Return [x, y] of the center of cell containing provided text 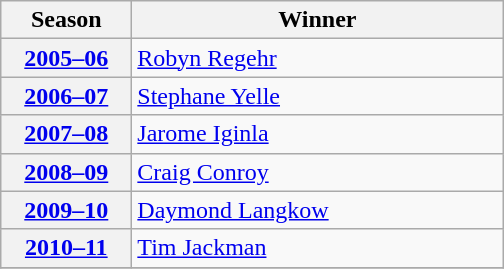
Winner [318, 20]
2008–09 [66, 172]
2006–07 [66, 96]
Robyn Regehr [318, 58]
2005–06 [66, 58]
2010–11 [66, 248]
Season [66, 20]
Stephane Yelle [318, 96]
Jarome Iginla [318, 134]
Tim Jackman [318, 248]
2007–08 [66, 134]
Craig Conroy [318, 172]
Daymond Langkow [318, 210]
2009–10 [66, 210]
